For the text-containing cell, return its midpoint in (x, y) coordinate format. 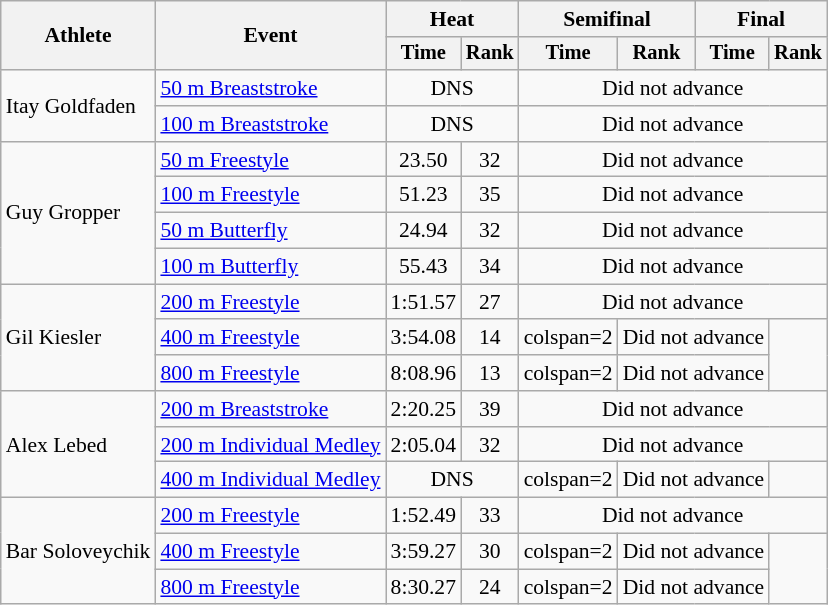
24.94 (424, 231)
33 (490, 516)
100 m Butterfly (270, 267)
50 m Freestyle (270, 160)
Gil Kiesler (78, 338)
Itay Goldfaden (78, 106)
8:08.96 (424, 373)
Athlete (78, 36)
Heat (452, 19)
Guy Gropper (78, 213)
100 m Breaststroke (270, 124)
400 m Individual Medley (270, 480)
2:20.25 (424, 409)
Alex Lebed (78, 444)
8:30.27 (424, 587)
Final (761, 19)
1:51.57 (424, 302)
1:52.49 (424, 516)
Event (270, 36)
200 m Breaststroke (270, 409)
3:54.08 (424, 338)
39 (490, 409)
Semifinal (608, 19)
50 m Butterfly (270, 231)
13 (490, 373)
24 (490, 587)
100 m Freestyle (270, 195)
23.50 (424, 160)
27 (490, 302)
3:59.27 (424, 552)
34 (490, 267)
14 (490, 338)
51.23 (424, 195)
Bar Soloveychik (78, 552)
55.43 (424, 267)
200 m Individual Medley (270, 445)
2:05.04 (424, 445)
50 m Breaststroke (270, 88)
35 (490, 195)
30 (490, 552)
